Detect which cell encompasses the target text, then output its (X, Y) center coordinate. 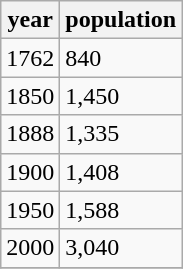
1,335 (121, 134)
1,588 (121, 210)
year (30, 20)
3,040 (121, 248)
1,408 (121, 172)
1,450 (121, 96)
1850 (30, 96)
1762 (30, 58)
1950 (30, 210)
1900 (30, 172)
840 (121, 58)
1888 (30, 134)
population (121, 20)
2000 (30, 248)
